Return the (x, y) coordinate for the center point of the cell that contains the specified text.  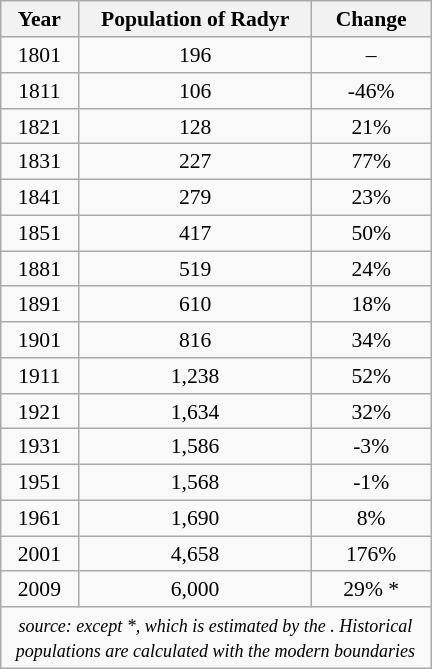
-46% (372, 91)
6,000 (196, 589)
128 (196, 126)
417 (196, 233)
196 (196, 55)
2009 (39, 589)
1811 (39, 91)
Year (39, 19)
24% (372, 269)
1931 (39, 447)
23% (372, 197)
29% * (372, 589)
1921 (39, 411)
1,586 (196, 447)
1,634 (196, 411)
1801 (39, 55)
34% (372, 340)
77% (372, 162)
1911 (39, 376)
1961 (39, 518)
1831 (39, 162)
610 (196, 304)
1,690 (196, 518)
4,658 (196, 554)
Change (372, 19)
Population of Radyr (196, 19)
1951 (39, 482)
1,238 (196, 376)
-3% (372, 447)
1,568 (196, 482)
32% (372, 411)
21% (372, 126)
176% (372, 554)
8% (372, 518)
-1% (372, 482)
1891 (39, 304)
2001 (39, 554)
52% (372, 376)
50% (372, 233)
106 (196, 91)
– (372, 55)
227 (196, 162)
1901 (39, 340)
1881 (39, 269)
1841 (39, 197)
519 (196, 269)
816 (196, 340)
1851 (39, 233)
279 (196, 197)
source: except *, which is estimated by the . Historical populations are calculated with the modern boundaries (215, 638)
18% (372, 304)
1821 (39, 126)
